Provide the (X, Y) coordinate of the cell's center where the given text is located.  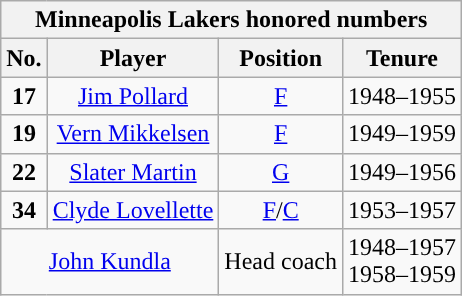
1949–1956 (402, 172)
Slater Martin (133, 172)
34 (24, 210)
No. (24, 58)
Head coach (281, 262)
22 (24, 172)
1948–19571958–1959 (402, 262)
G (281, 172)
Minneapolis Lakers honored numbers (232, 20)
Jim Pollard (133, 96)
1948–1955 (402, 96)
F/C (281, 210)
Position (281, 58)
1949–1959 (402, 134)
1953–1957 (402, 210)
19 (24, 134)
Clyde Lovellette (133, 210)
John Kundla (110, 262)
Tenure (402, 58)
Player (133, 58)
17 (24, 96)
Vern Mikkelsen (133, 134)
